Output the [x, y] coordinate of the center of the cell containing the given text.  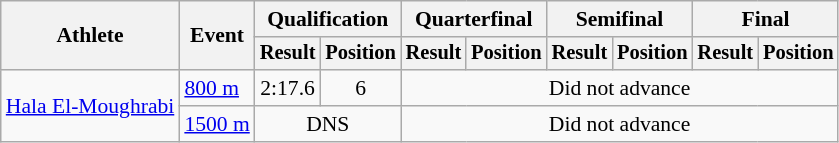
6 [360, 88]
Athlete [90, 36]
800 m [216, 88]
Final [766, 19]
Event [216, 36]
Hala El-Moughrabi [90, 106]
Semifinal [620, 19]
2:17.6 [288, 88]
Quarterfinal [474, 19]
Qualification [328, 19]
DNS [328, 124]
1500 m [216, 124]
